Find where the given text appears and provide that cell's center as [x, y] coordinate. 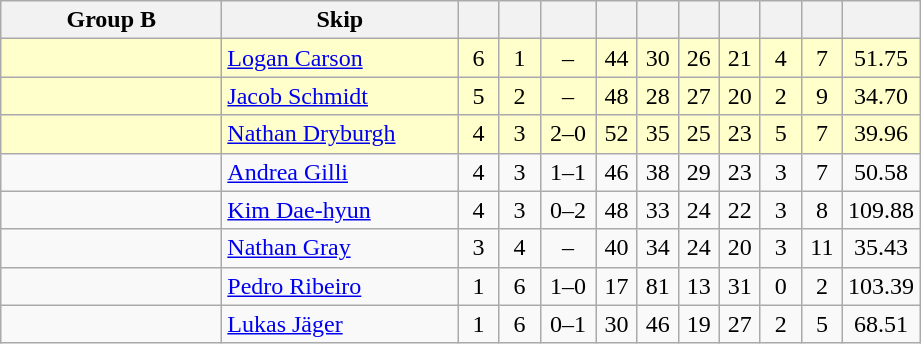
68.51 [880, 324]
33 [658, 210]
Nathan Gray [340, 248]
35.43 [880, 248]
38 [658, 172]
28 [658, 96]
0 [780, 286]
21 [740, 58]
44 [616, 58]
103.39 [880, 286]
34 [658, 248]
109.88 [880, 210]
51.75 [880, 58]
Lukas Jäger [340, 324]
1–0 [568, 286]
52 [616, 134]
9 [822, 96]
Logan Carson [340, 58]
Pedro Ribeiro [340, 286]
39.96 [880, 134]
1–1 [568, 172]
8 [822, 210]
31 [740, 286]
0–2 [568, 210]
19 [698, 324]
0–1 [568, 324]
Kim Dae-hyun [340, 210]
25 [698, 134]
Nathan Dryburgh [340, 134]
29 [698, 172]
Skip [340, 20]
11 [822, 248]
17 [616, 286]
13 [698, 286]
40 [616, 248]
Jacob Schmidt [340, 96]
35 [658, 134]
Andrea Gilli [340, 172]
Group B [112, 20]
26 [698, 58]
50.58 [880, 172]
81 [658, 286]
2–0 [568, 134]
22 [740, 210]
34.70 [880, 96]
